Locate the cell with the specified text and output its [x, y] center coordinate. 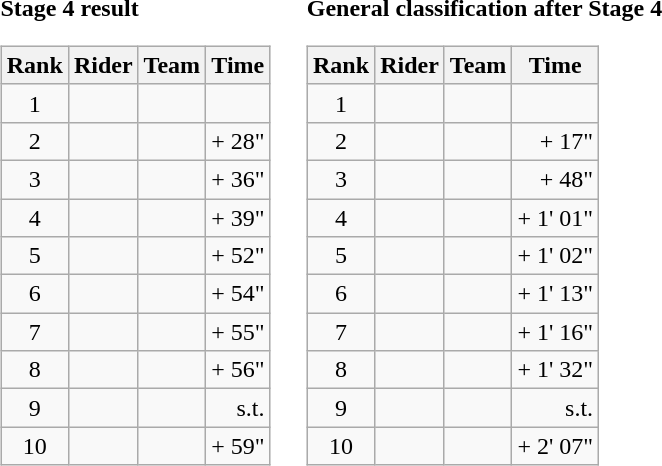
+ 28" [238, 141]
+ 1' 02" [556, 256]
+ 52" [238, 256]
+ 1' 32" [556, 370]
+ 2' 07" [556, 446]
+ 1' 13" [556, 294]
+ 1' 01" [556, 217]
+ 59" [238, 446]
+ 48" [556, 179]
+ 56" [238, 370]
+ 1' 16" [556, 332]
+ 36" [238, 179]
+ 55" [238, 332]
+ 54" [238, 294]
+ 17" [556, 141]
+ 39" [238, 217]
